Locate the cell with the specified text and output its [x, y] center coordinate. 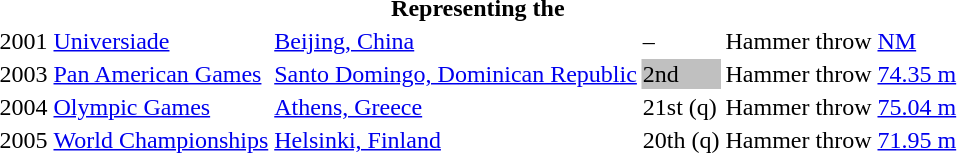
2nd [681, 74]
– [681, 41]
Universiade [161, 41]
Athens, Greece [456, 107]
Pan American Games [161, 74]
Olympic Games [161, 107]
21st (q) [681, 107]
Beijing, China [456, 41]
Santo Domingo, Dominican Republic [456, 74]
